Find where the given text appears and provide that cell's center as (X, Y) coordinate. 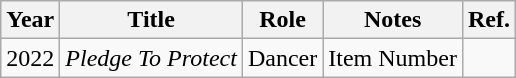
Year (30, 20)
Role (282, 20)
Notes (393, 20)
Ref. (488, 20)
Pledge To Protect (152, 58)
Dancer (282, 58)
2022 (30, 58)
Title (152, 20)
Item Number (393, 58)
